Scan for the cell matching the given text and deliver its [x, y] coordinate at center. 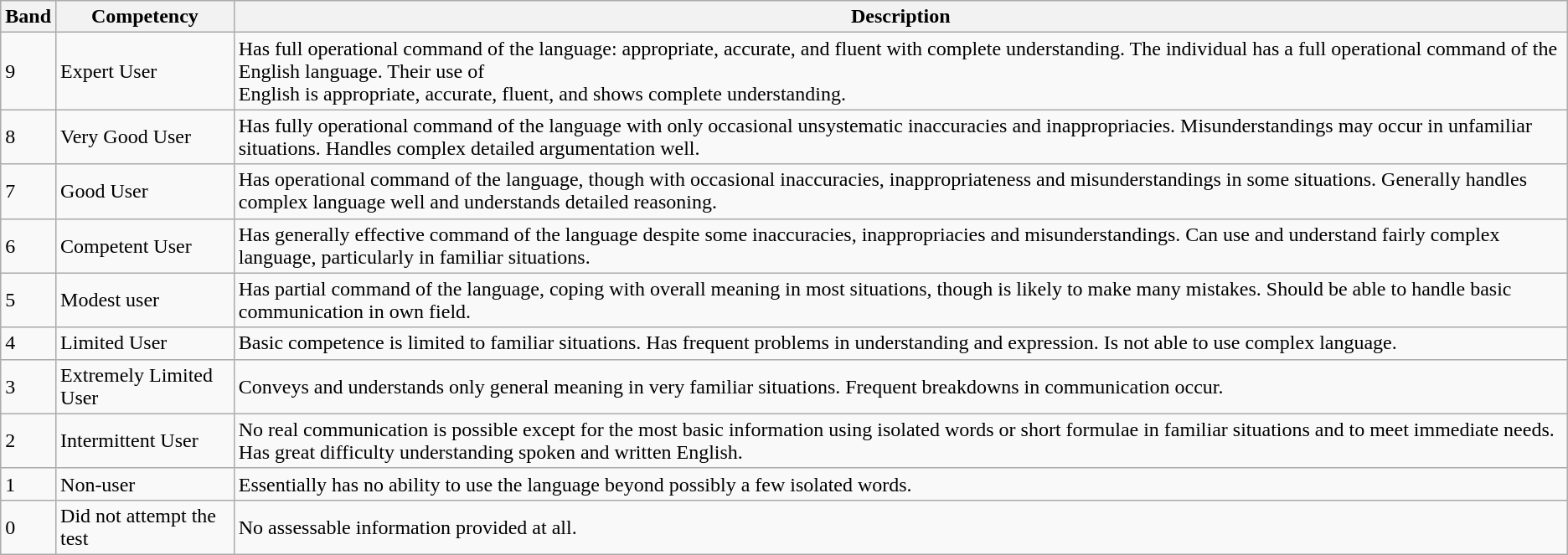
9 [28, 71]
Competent User [146, 246]
Intermittent User [146, 440]
Competency [146, 17]
8 [28, 137]
1 [28, 484]
2 [28, 440]
5 [28, 300]
Modest user [146, 300]
0 [28, 527]
7 [28, 191]
4 [28, 343]
Did not attempt the test [146, 527]
Expert User [146, 71]
Conveys and understands only general meaning in very familiar situations. Frequent breakdowns in communication occur. [900, 387]
Description [900, 17]
Basic competence is limited to familiar situations. Has frequent problems in understanding and expression. Is not able to use complex language. [900, 343]
Non-user [146, 484]
Very Good User [146, 137]
Band [28, 17]
Extremely Limited User [146, 387]
3 [28, 387]
No assessable information provided at all. [900, 527]
6 [28, 246]
Good User [146, 191]
Limited User [146, 343]
Essentially has no ability to use the language beyond possibly a few isolated words. [900, 484]
